Locate the cell with the specified text and output its [X, Y] center coordinate. 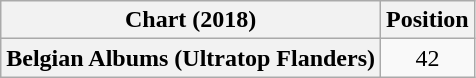
Position [428, 20]
42 [428, 58]
Belgian Albums (Ultratop Flanders) [191, 58]
Chart (2018) [191, 20]
